Return the (x, y) coordinate for the center point of the cell that contains the specified text.  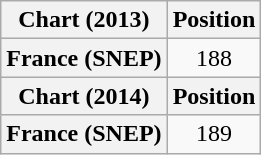
Chart (2013) (84, 20)
Chart (2014) (84, 96)
188 (214, 58)
189 (214, 134)
